Return [X, Y] of the center of cell containing provided text 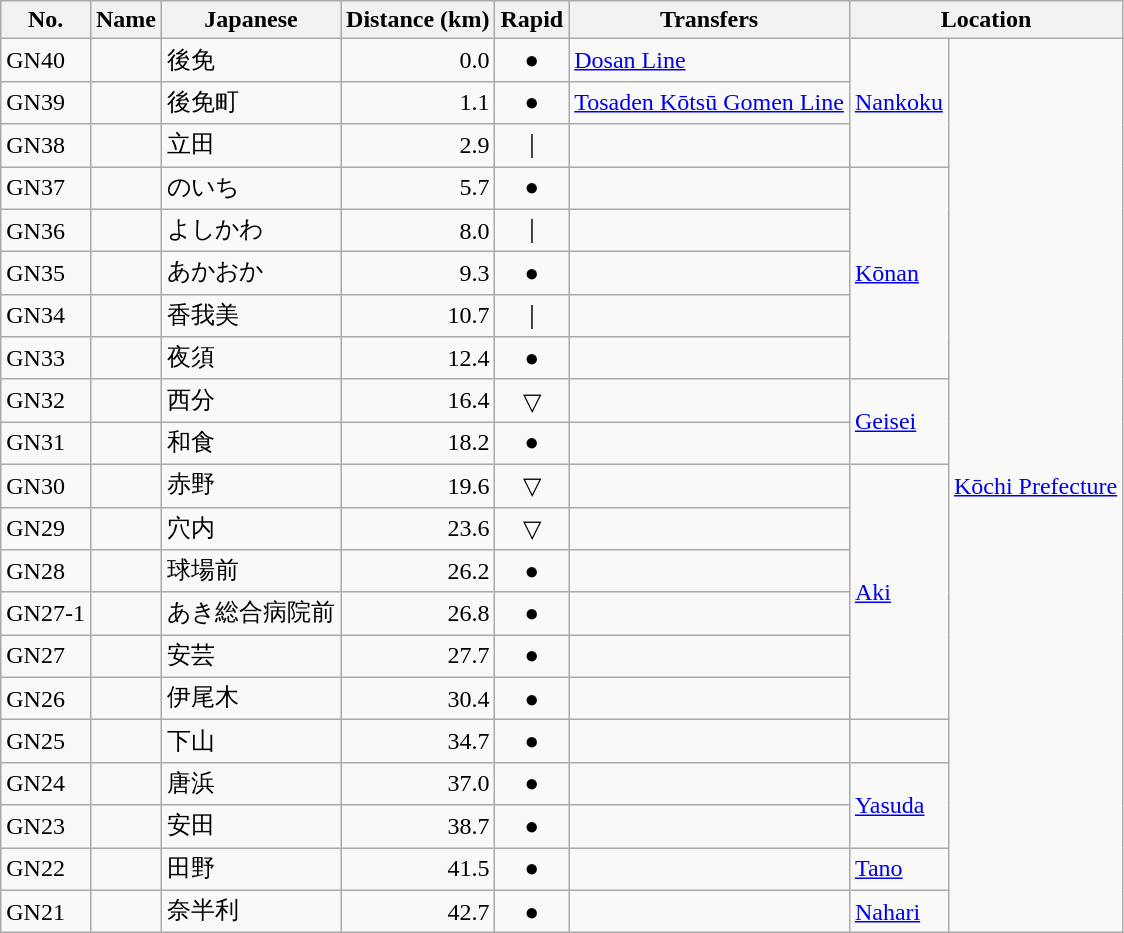
8.0 [418, 230]
西分 [252, 400]
37.0 [418, 784]
Aki [898, 592]
Rapid [532, 20]
安田 [252, 826]
Transfers [710, 20]
Kōnan [898, 272]
5.7 [418, 188]
GN37 [46, 188]
23.6 [418, 528]
あかおか [252, 274]
12.4 [418, 358]
GN25 [46, 742]
あき総合病院前 [252, 614]
唐浜 [252, 784]
Geisei [898, 422]
安芸 [252, 656]
のいち [252, 188]
GN35 [46, 274]
立田 [252, 146]
No. [46, 20]
Dosan Line [710, 60]
球場前 [252, 572]
GN30 [46, 486]
GN39 [46, 102]
田野 [252, 870]
Location [986, 20]
Tano [898, 870]
9.3 [418, 274]
香我美 [252, 316]
下山 [252, 742]
GN27-1 [46, 614]
0.0 [418, 60]
穴内 [252, 528]
18.2 [418, 444]
30.4 [418, 698]
19.6 [418, 486]
34.7 [418, 742]
GN33 [46, 358]
Kōchi Prefecture [1035, 486]
2.9 [418, 146]
GN24 [46, 784]
GN22 [46, 870]
GN31 [46, 444]
26.8 [418, 614]
伊尾木 [252, 698]
GN26 [46, 698]
後免町 [252, 102]
41.5 [418, 870]
後免 [252, 60]
26.2 [418, 572]
赤野 [252, 486]
42.7 [418, 912]
Nankoku [898, 103]
16.4 [418, 400]
GN21 [46, 912]
GN28 [46, 572]
GN29 [46, 528]
Yasuda [898, 804]
Japanese [252, 20]
Name [126, 20]
Nahari [898, 912]
GN38 [46, 146]
GN32 [46, 400]
10.7 [418, 316]
GN40 [46, 60]
Distance (km) [418, 20]
Tosaden Kōtsū Gomen Line [710, 102]
夜須 [252, 358]
GN23 [46, 826]
奈半利 [252, 912]
27.7 [418, 656]
GN36 [46, 230]
GN34 [46, 316]
GN27 [46, 656]
よしかわ [252, 230]
1.1 [418, 102]
和食 [252, 444]
38.7 [418, 826]
